For the text-containing cell, return its midpoint in (x, y) coordinate format. 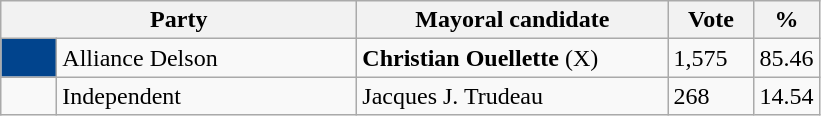
Jacques J. Trudeau (512, 96)
Independent (207, 96)
Alliance Delson (207, 58)
1,575 (711, 58)
% (786, 20)
Party (179, 20)
Vote (711, 20)
14.54 (786, 96)
85.46 (786, 58)
Christian Ouellette (X) (512, 58)
268 (711, 96)
Mayoral candidate (512, 20)
